Extract the [X, Y] coordinate from the center of the cell holding the provided text.  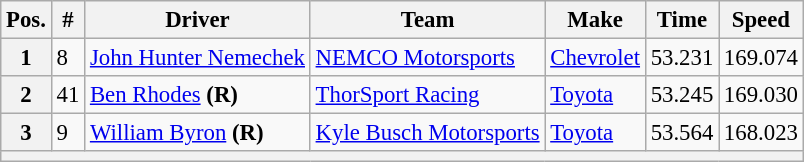
53.245 [682, 95]
Pos. [26, 20]
Chevrolet [595, 58]
169.074 [762, 58]
53.231 [682, 58]
Team [428, 20]
9 [68, 133]
NEMCO Motorsports [428, 58]
41 [68, 95]
Speed [762, 20]
Ben Rhodes (R) [198, 95]
John Hunter Nemechek [198, 58]
ThorSport Racing [428, 95]
1 [26, 58]
3 [26, 133]
169.030 [762, 95]
Make [595, 20]
2 [26, 95]
Time [682, 20]
53.564 [682, 133]
William Byron (R) [198, 133]
8 [68, 58]
Kyle Busch Motorsports [428, 133]
168.023 [762, 133]
# [68, 20]
Driver [198, 20]
